Locate the cell with the specified text and output its (x, y) center coordinate. 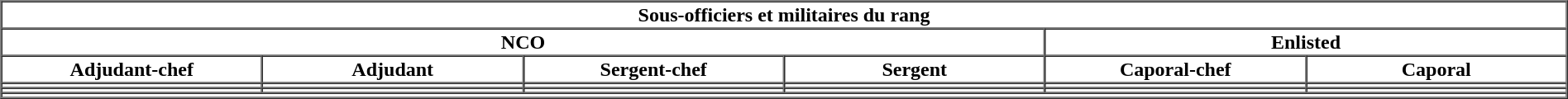
Sergent-chef (653, 69)
Sous-officiers et militaires du rang (784, 15)
Enlisted (1305, 41)
NCO (523, 41)
Adjudant-chef (132, 69)
Adjudant (392, 69)
Caporal-chef (1174, 69)
Sergent (915, 69)
Caporal (1437, 69)
